Scan for the cell matching the given text and deliver its (X, Y) coordinate at center. 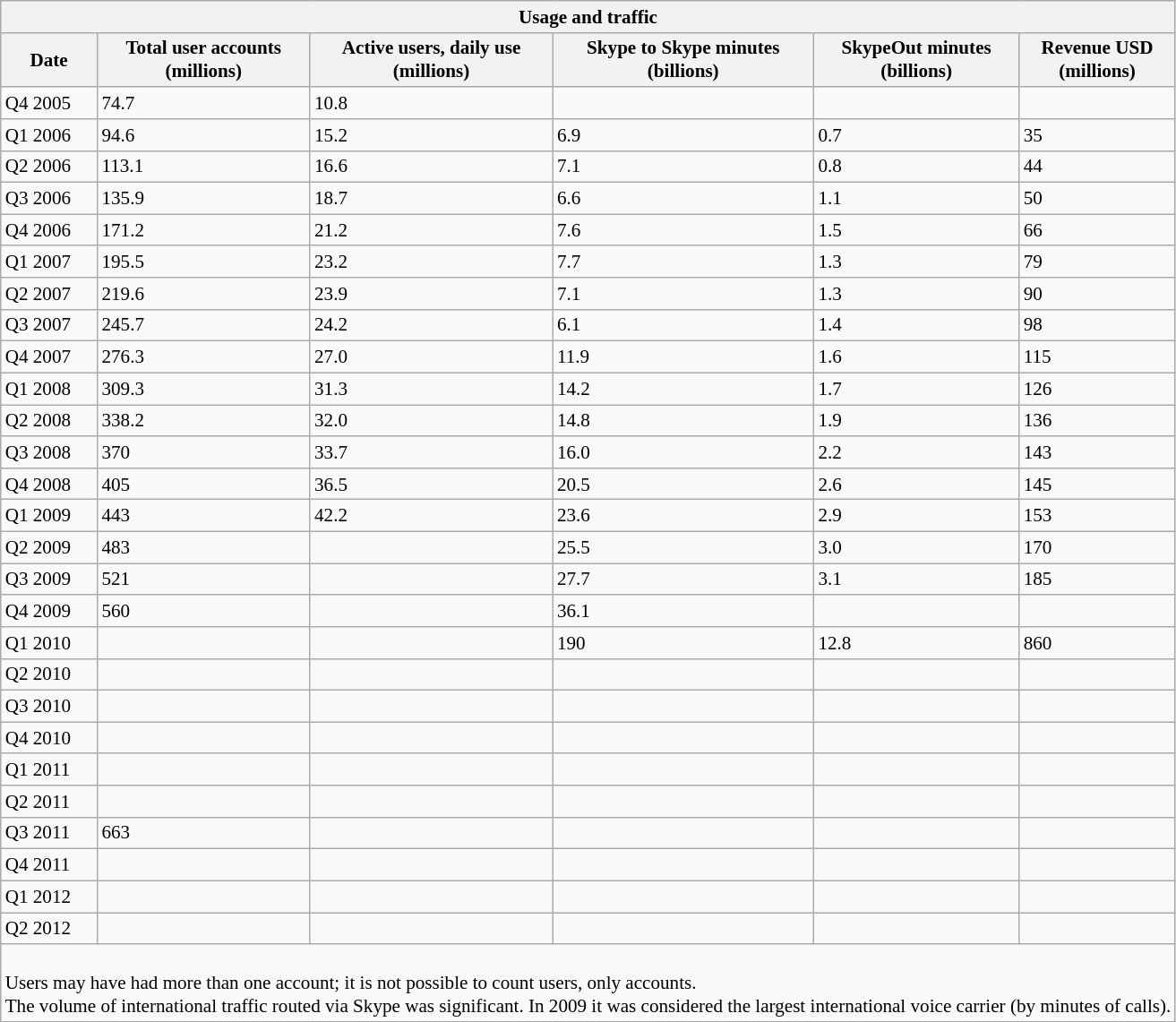
135.9 (203, 199)
Q1 2009 (49, 516)
6.1 (683, 324)
15.2 (432, 134)
Q4 2006 (49, 229)
Q2 2009 (49, 546)
143 (1098, 451)
23.2 (432, 262)
33.7 (432, 451)
0.7 (917, 134)
Usage and traffic (588, 16)
Q1 2010 (49, 643)
Q4 2005 (49, 102)
Q3 2007 (49, 324)
14.8 (683, 421)
Total user accounts(millions) (203, 59)
21.2 (432, 229)
521 (203, 579)
1.1 (917, 199)
98 (1098, 324)
Q2 2010 (49, 674)
79 (1098, 262)
90 (1098, 294)
Q4 2007 (49, 356)
663 (203, 833)
94.6 (203, 134)
405 (203, 484)
31.3 (432, 389)
44 (1098, 167)
35 (1098, 134)
12.8 (917, 643)
1.6 (917, 356)
190 (683, 643)
126 (1098, 389)
483 (203, 546)
23.6 (683, 516)
25.5 (683, 546)
20.5 (683, 484)
7.6 (683, 229)
560 (203, 611)
SkypeOut minutes(billions) (917, 59)
11.9 (683, 356)
309.3 (203, 389)
Q1 2012 (49, 896)
Revenue USD(millions) (1098, 59)
6.6 (683, 199)
Q2 2012 (49, 928)
370 (203, 451)
1.9 (917, 421)
185 (1098, 579)
32.0 (432, 421)
14.2 (683, 389)
145 (1098, 484)
1.4 (917, 324)
Q4 2010 (49, 738)
Q1 2007 (49, 262)
Q1 2006 (49, 134)
Q4 2008 (49, 484)
Q1 2011 (49, 769)
Skype to Skype minutes(billions) (683, 59)
Q2 2007 (49, 294)
136 (1098, 421)
3.0 (917, 546)
2.6 (917, 484)
Date (49, 59)
24.2 (432, 324)
Q2 2008 (49, 421)
0.8 (917, 167)
66 (1098, 229)
338.2 (203, 421)
Q3 2010 (49, 706)
27.7 (683, 579)
16.0 (683, 451)
Q3 2008 (49, 451)
219.6 (203, 294)
2.9 (917, 516)
Q3 2009 (49, 579)
Active users, daily use(millions) (432, 59)
Q2 2011 (49, 801)
2.2 (917, 451)
Q3 2006 (49, 199)
3.1 (917, 579)
27.0 (432, 356)
36.1 (683, 611)
16.6 (432, 167)
443 (203, 516)
36.5 (432, 484)
170 (1098, 546)
Q1 2008 (49, 389)
10.8 (432, 102)
1.7 (917, 389)
23.9 (432, 294)
6.9 (683, 134)
Q3 2011 (49, 833)
Q4 2009 (49, 611)
7.7 (683, 262)
1.5 (917, 229)
18.7 (432, 199)
245.7 (203, 324)
115 (1098, 356)
171.2 (203, 229)
153 (1098, 516)
Q4 2011 (49, 865)
50 (1098, 199)
74.7 (203, 102)
42.2 (432, 516)
860 (1098, 643)
113.1 (203, 167)
195.5 (203, 262)
276.3 (203, 356)
Q2 2006 (49, 167)
